Return the (X, Y) coordinate for the center point of the cell that contains the specified text.  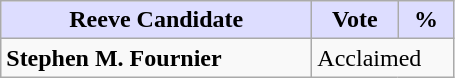
Vote (355, 20)
Reeve Candidate (156, 20)
% (426, 20)
Stephen M. Fournier (156, 58)
Acclaimed (383, 58)
